Find where the given text appears and provide that cell's center as [X, Y] coordinate. 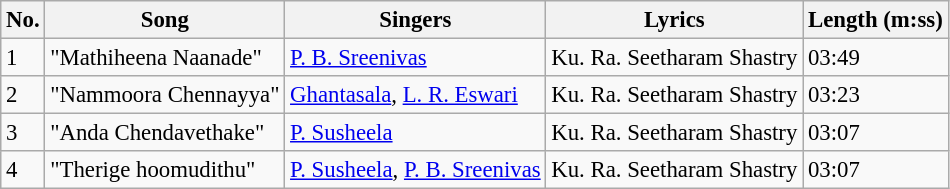
3 [23, 133]
"Anda Chendavethake" [165, 133]
4 [23, 170]
Length (m:ss) [876, 20]
2 [23, 95]
P. Susheela, P. B. Sreenivas [416, 170]
"Nammoora Chennayya" [165, 95]
P. B. Sreenivas [416, 58]
03:23 [876, 95]
Lyrics [674, 20]
Singers [416, 20]
No. [23, 20]
Ghantasala, L. R. Eswari [416, 95]
"Mathiheena Naanade" [165, 58]
1 [23, 58]
03:49 [876, 58]
Song [165, 20]
"Therige hoomudithu" [165, 170]
P. Susheela [416, 133]
